Return (x, y) of the center of cell containing provided text 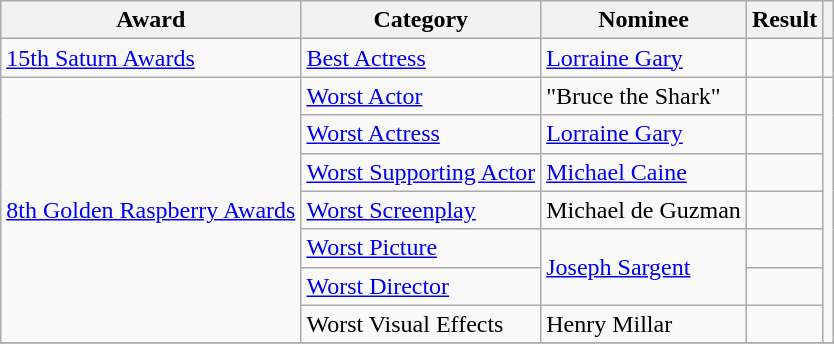
Worst Screenplay (421, 210)
Worst Visual Effects (421, 324)
Worst Actor (421, 96)
Award (151, 20)
Henry Millar (644, 324)
"Bruce the Shark" (644, 96)
Worst Supporting Actor (421, 172)
Michael de Guzman (644, 210)
15th Saturn Awards (151, 58)
8th Golden Raspberry Awards (151, 210)
Michael Caine (644, 172)
Best Actress (421, 58)
Worst Actress (421, 134)
Worst Picture (421, 248)
Nominee (644, 20)
Worst Director (421, 286)
Result (784, 20)
Joseph Sargent (644, 267)
Category (421, 20)
